Scan for the cell matching the given text and deliver its [X, Y] coordinate at center. 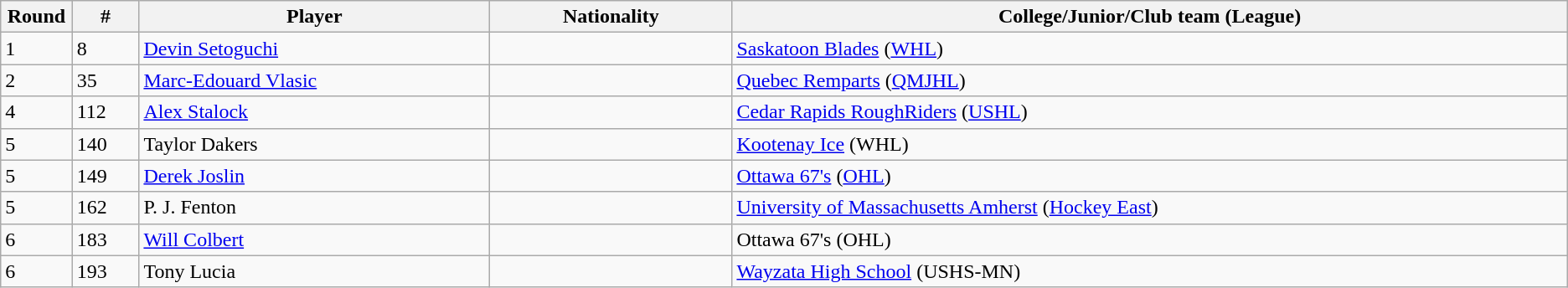
Alex Stalock [315, 112]
Devin Setoguchi [315, 49]
College/Junior/Club team (League) [1149, 17]
Player [315, 17]
140 [106, 144]
Saskatoon Blades (WHL) [1149, 49]
Nationality [611, 17]
112 [106, 112]
Tony Lucia [315, 271]
Wayzata High School (USHS-MN) [1149, 271]
35 [106, 80]
University of Massachusetts Amherst (Hockey East) [1149, 208]
2 [37, 80]
Kootenay Ice (WHL) [1149, 144]
183 [106, 239]
Will Colbert [315, 239]
162 [106, 208]
149 [106, 176]
1 [37, 49]
# [106, 17]
8 [106, 49]
Taylor Dakers [315, 144]
4 [37, 112]
Round [37, 17]
193 [106, 271]
Derek Joslin [315, 176]
Marc-Edouard Vlasic [315, 80]
Cedar Rapids RoughRiders (USHL) [1149, 112]
P. J. Fenton [315, 208]
Quebec Remparts (QMJHL) [1149, 80]
